Identify which cell holds the provided text, then report its [X, Y] central coordinate. 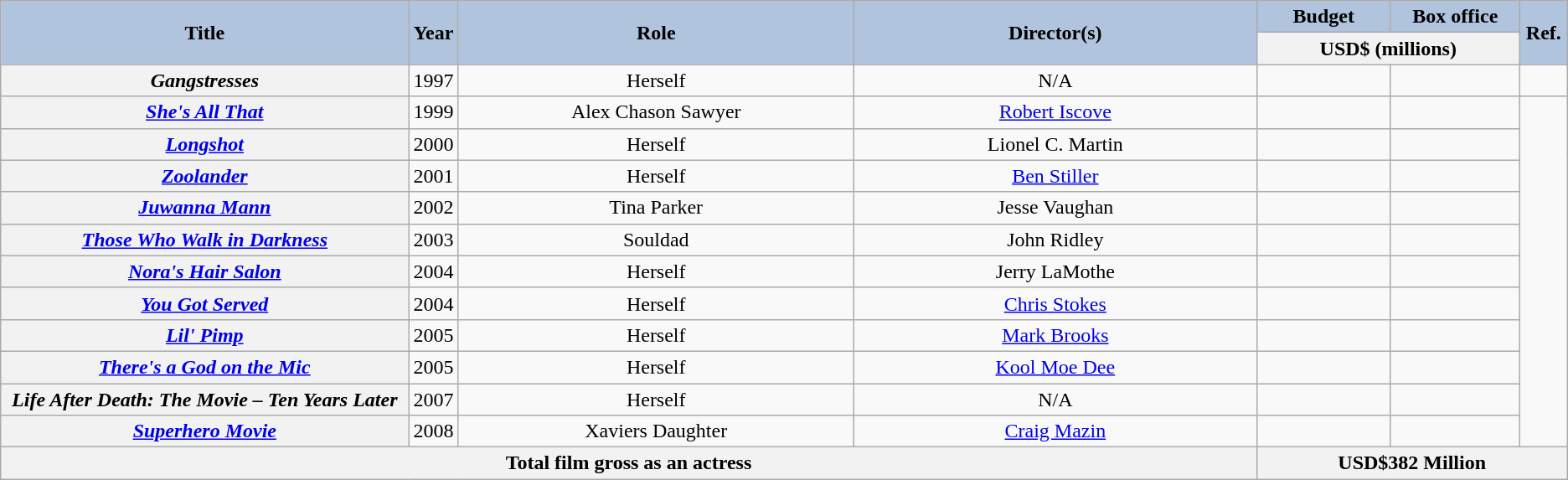
She's All That [204, 112]
2008 [434, 431]
2002 [434, 208]
Chris Stokes [1055, 303]
Kool Moe Dee [1055, 367]
Nora's Hair Salon [204, 271]
2003 [434, 240]
John Ridley [1055, 240]
Craig Mazin [1055, 431]
Ref. [1543, 33]
Tina Parker [657, 208]
Title [204, 33]
Mark Brooks [1055, 335]
Xaviers Daughter [657, 431]
Total film gross as an actress [628, 463]
Juwanna Mann [204, 208]
Jerry LaMothe [1055, 271]
You Got Served [204, 303]
Role [657, 33]
Superhero Movie [204, 431]
1999 [434, 112]
USD$382 Million [1412, 463]
Souldad [657, 240]
2007 [434, 400]
Alex Chason Sawyer [657, 112]
There's a God on the Mic [204, 367]
Life After Death: The Movie – Ten Years Later [204, 400]
Director(s) [1055, 33]
Box office [1455, 17]
USD$ (millions) [1388, 49]
Robert Iscove [1055, 112]
Zoolander [204, 176]
Jesse Vaughan [1055, 208]
Lil' Pimp [204, 335]
Lionel C. Martin [1055, 144]
2001 [434, 176]
Gangstresses [204, 80]
2000 [434, 144]
Year [434, 33]
Those Who Walk in Darkness [204, 240]
1997 [434, 80]
Budget [1323, 17]
Ben Stiller [1055, 176]
Longshot [204, 144]
